Pinpoint the cell where the given text exists, returning its (x, y) midpoint coordinate. 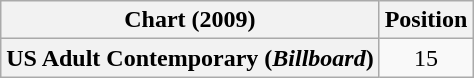
Position (426, 20)
US Adult Contemporary (Billboard) (190, 58)
15 (426, 58)
Chart (2009) (190, 20)
